Pinpoint the cell where the given text exists, returning its (x, y) midpoint coordinate. 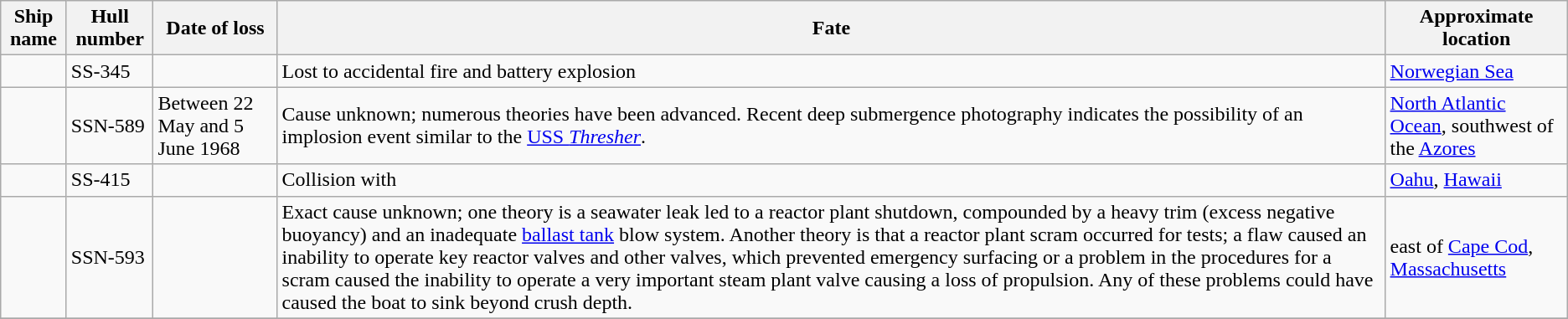
Ship name (34, 28)
Oahu, Hawaii (1476, 180)
SS-415 (110, 180)
Between 22 May and 5 June 1968 (215, 126)
Hull number (110, 28)
Approximate location (1476, 28)
Norwegian Sea (1476, 71)
North Atlantic Ocean, southwest of the Azores (1476, 126)
Collision with (831, 180)
SS-345 (110, 71)
SSN-593 (110, 257)
SSN-589 (110, 126)
Date of loss (215, 28)
Fate (831, 28)
Lost to accidental fire and battery explosion (831, 71)
east of Cape Cod, Massachusetts (1476, 257)
